Capture the cell that displays the provided text and extract its (x, y) central coordinate. 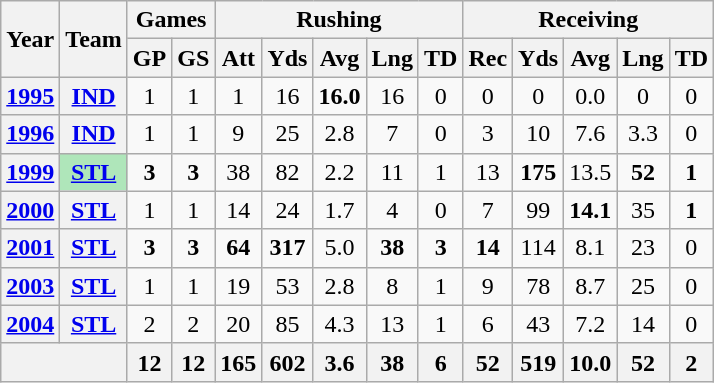
11 (392, 172)
Team (94, 39)
2001 (30, 248)
1996 (30, 134)
35 (643, 210)
64 (238, 248)
20 (238, 324)
Receiving (588, 20)
519 (538, 362)
4.3 (340, 324)
2.2 (340, 172)
16.0 (340, 96)
23 (643, 248)
1995 (30, 96)
8 (392, 286)
8.7 (590, 286)
1.7 (340, 210)
10.0 (590, 362)
1999 (30, 172)
19 (238, 286)
53 (288, 286)
5.0 (340, 248)
10 (538, 134)
Rec (488, 58)
602 (288, 362)
7.6 (590, 134)
317 (288, 248)
7.2 (590, 324)
99 (538, 210)
24 (288, 210)
43 (538, 324)
GP (149, 58)
Games (170, 20)
14.1 (590, 210)
0.0 (590, 96)
Att (238, 58)
Year (30, 39)
8.1 (590, 248)
3.3 (643, 134)
3.6 (340, 362)
78 (538, 286)
175 (538, 172)
4 (392, 210)
165 (238, 362)
82 (288, 172)
Rushing (339, 20)
85 (288, 324)
2003 (30, 286)
2004 (30, 324)
GS (194, 58)
13.5 (590, 172)
2000 (30, 210)
114 (538, 248)
